Identify which cell holds the provided text, then report its (X, Y) central coordinate. 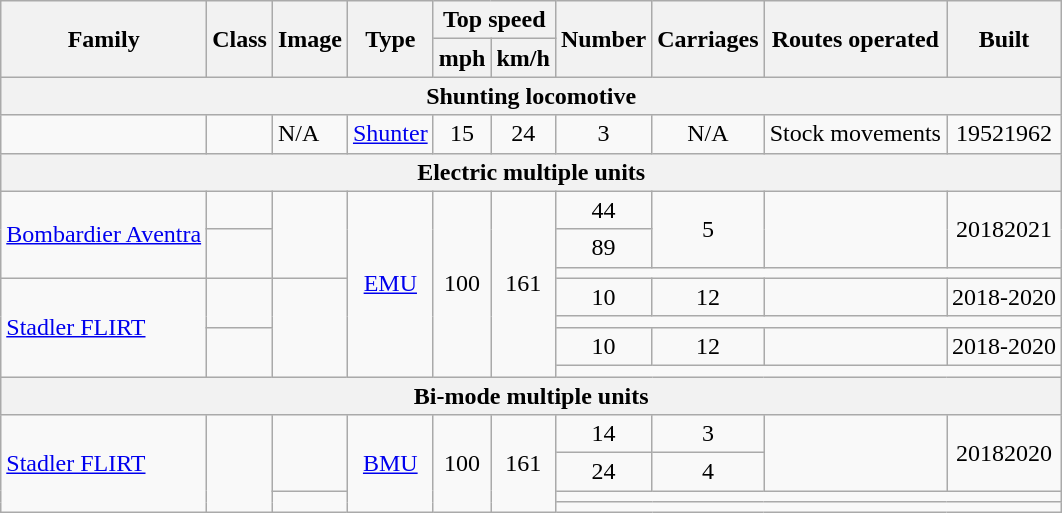
Shunting locomotive (532, 96)
19521962 (1004, 134)
Class (240, 39)
km/h (523, 58)
20182020 (1004, 453)
Type (390, 39)
Image (310, 39)
4 (708, 472)
20182021 (1004, 229)
mph (462, 58)
Number (603, 39)
44 (603, 210)
EMU (390, 284)
Family (104, 39)
Electric multiple units (532, 172)
5 (708, 229)
Shunter (390, 134)
Routes operated (855, 39)
Carriages (708, 39)
Built (1004, 39)
Stock movements (855, 134)
14 (603, 434)
Bi-mode multiple units (532, 395)
15 (462, 134)
Top speed (494, 20)
89 (603, 248)
Bombardier Aventra (104, 234)
BMU (390, 464)
